For the text-containing cell, return its midpoint in [x, y] coordinate format. 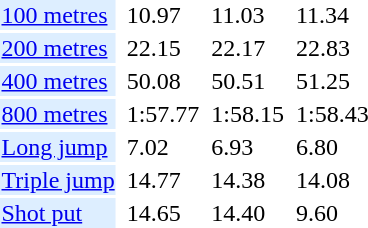
200 metres [58, 48]
14.38 [248, 180]
14.77 [163, 180]
1:58.15 [248, 114]
1:57.77 [163, 114]
Triple jump [58, 180]
800 metres [58, 114]
14.40 [248, 213]
Long jump [58, 147]
100 metres [58, 15]
50.51 [248, 81]
400 metres [58, 81]
11.03 [248, 15]
6.93 [248, 147]
14.65 [163, 213]
10.97 [163, 15]
22.15 [163, 48]
50.08 [163, 81]
Shot put [58, 213]
7.02 [163, 147]
22.17 [248, 48]
